Output the (x, y) coordinate of the center of the cell containing the given text.  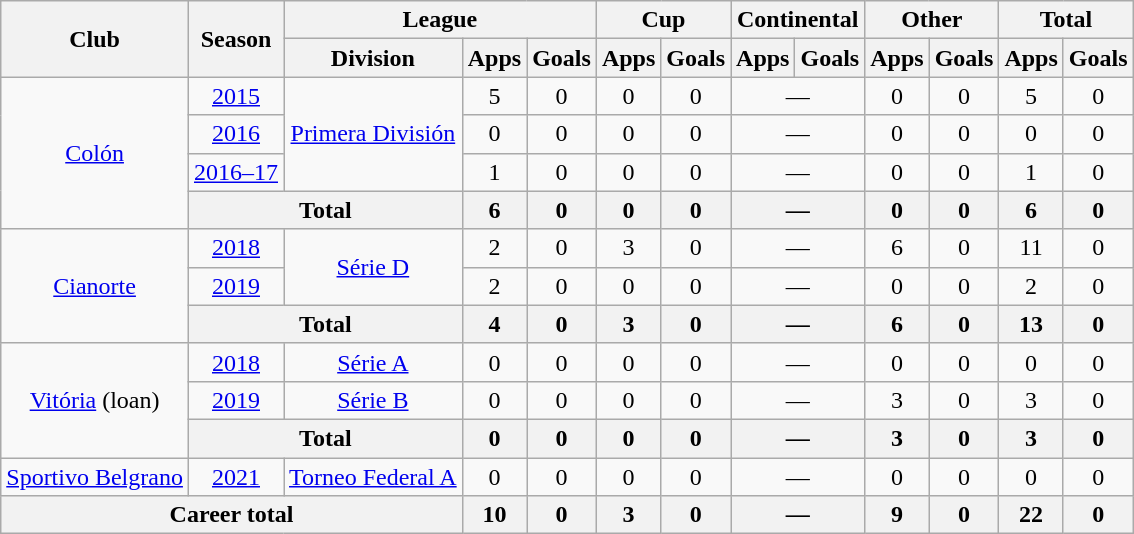
2015 (236, 96)
Division (374, 58)
13 (1031, 324)
Career total (232, 515)
Cianorte (95, 286)
Sportivo Belgrano (95, 477)
Série B (374, 400)
Primera División (374, 134)
Torneo Federal A (374, 477)
2016–17 (236, 172)
4 (494, 324)
22 (1031, 515)
Série A (374, 362)
9 (897, 515)
Club (95, 39)
Vitória (loan) (95, 400)
Cup (663, 20)
Colón (95, 153)
11 (1031, 248)
10 (494, 515)
Season (236, 39)
League (440, 20)
2021 (236, 477)
Continental (798, 20)
Other (932, 20)
2016 (236, 134)
Série D (374, 267)
